Find where the given text appears and provide that cell's center as (X, Y) coordinate. 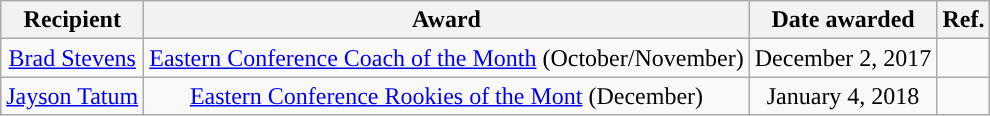
Eastern Conference Coach of the Month (October/November) (447, 58)
Recipient (72, 20)
Jayson Tatum (72, 96)
Ref. (964, 20)
January 4, 2018 (843, 96)
Award (447, 20)
Brad Stevens (72, 58)
December 2, 2017 (843, 58)
Date awarded (843, 20)
Eastern Conference Rookies of the Mont (December) (447, 96)
